Provide the [x, y] coordinate of the cell's center where the given text is located.  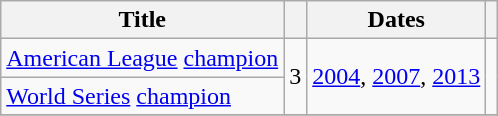
Dates [396, 20]
American League champion [142, 58]
3 [296, 77]
World Series champion [142, 96]
Title [142, 20]
2004, 2007, 2013 [396, 77]
